Return [x, y] of the center of cell containing provided text 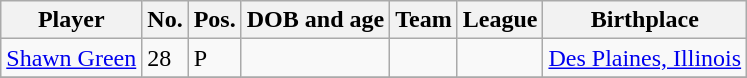
28 [165, 58]
Des Plaines, Illinois [645, 58]
P [214, 58]
League [500, 20]
Shawn Green [72, 58]
Player [72, 20]
Birthplace [645, 20]
Pos. [214, 20]
DOB and age [315, 20]
No. [165, 20]
Team [424, 20]
